Pinpoint the cell where the given text exists, returning its (x, y) midpoint coordinate. 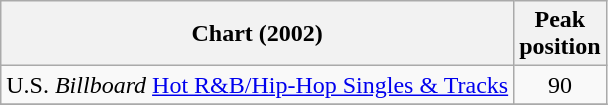
U.S. Billboard Hot R&B/Hip-Hop Singles & Tracks (258, 85)
Peak position (560, 34)
90 (560, 85)
Chart (2002) (258, 34)
